Locate the cell with the specified text and output its [x, y] center coordinate. 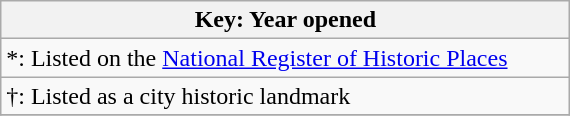
*: Listed on the National Register of Historic Places [286, 58]
†: Listed as a city historic landmark [286, 96]
Key: Year opened [286, 20]
